Provide the [X, Y] coordinate of the cell's center where the given text is located.  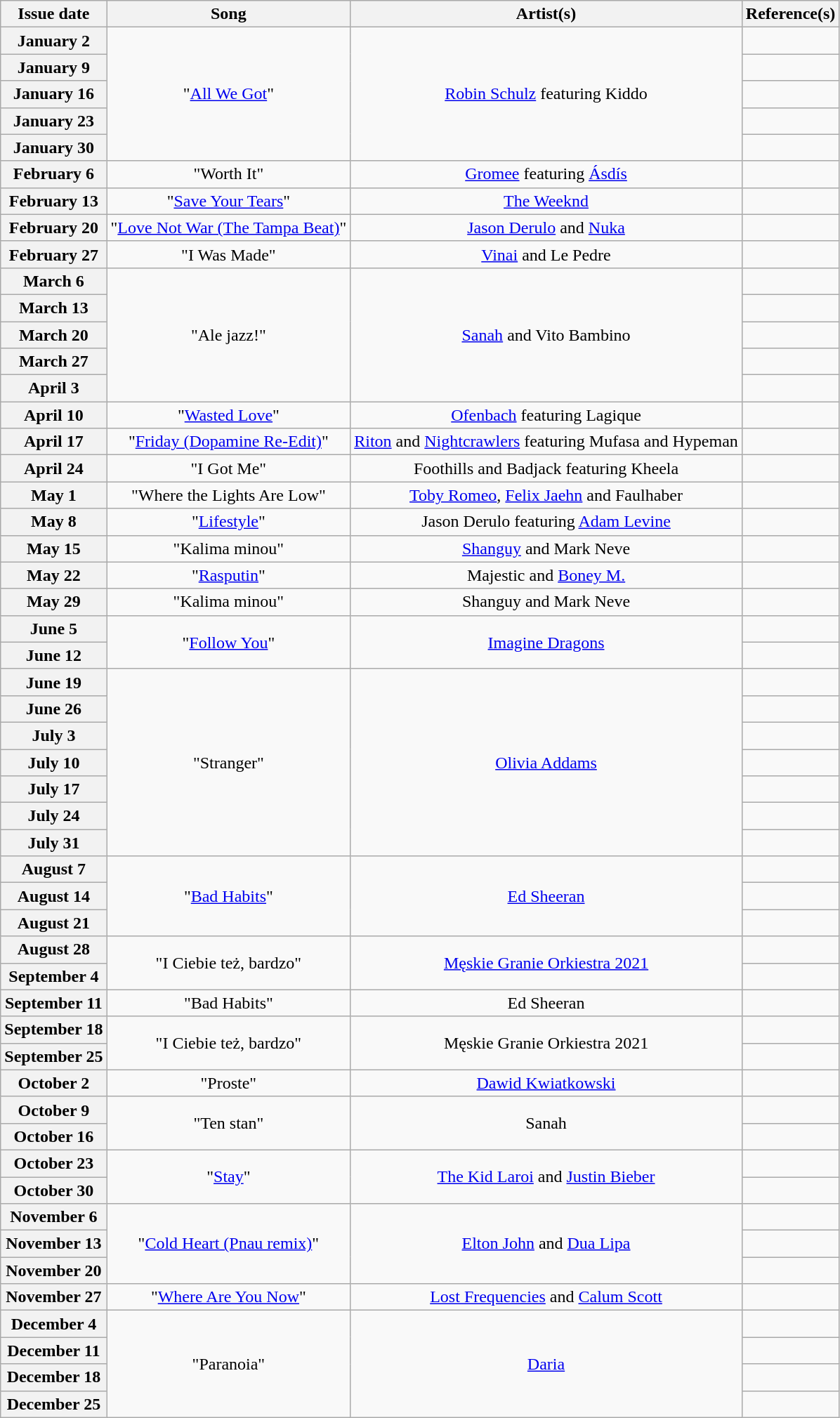
March 6 [53, 281]
January 9 [53, 67]
October 2 [53, 1083]
Elton John and Dua Lipa [546, 1244]
"Follow You" [229, 642]
April 24 [53, 468]
November 20 [53, 1271]
"Stay" [229, 1176]
April 17 [53, 442]
August 7 [53, 869]
June 12 [53, 655]
May 15 [53, 549]
August 21 [53, 923]
May 8 [53, 522]
March 20 [53, 335]
April 10 [53, 415]
October 30 [53, 1190]
The Weeknd [546, 201]
Reference(s) [791, 14]
September 25 [53, 1056]
January 16 [53, 94]
February 13 [53, 201]
"All We Got" [229, 94]
May 22 [53, 575]
January 30 [53, 147]
March 27 [53, 362]
"Proste" [229, 1083]
Issue date [53, 14]
October 23 [53, 1163]
September 11 [53, 1003]
"Lifestyle" [229, 522]
Robin Schulz featuring Kiddo [546, 94]
December 11 [53, 1351]
July 10 [53, 762]
Gromee featuring Ásdís [546, 174]
Ofenbach featuring Lagique [546, 415]
Artist(s) [546, 14]
Daria [546, 1364]
July 3 [53, 735]
Song [229, 14]
"Paranoia" [229, 1364]
November 6 [53, 1217]
February 20 [53, 228]
Foothills and Badjack featuring Kheela [546, 468]
June 5 [53, 629]
June 26 [53, 709]
"Save Your Tears" [229, 201]
Jason Derulo featuring Adam Levine [546, 522]
December 18 [53, 1377]
June 19 [53, 682]
March 13 [53, 308]
"Ale jazz!" [229, 334]
September 4 [53, 976]
April 3 [53, 388]
Majestic and Boney M. [546, 575]
Lost Frequencies and Calum Scott [546, 1297]
"Stranger" [229, 762]
Jason Derulo and Nuka [546, 228]
August 14 [53, 896]
October 16 [53, 1136]
"I Was Made" [229, 254]
May 1 [53, 495]
July 24 [53, 816]
"Where the Lights Are Low" [229, 495]
August 28 [53, 950]
"Friday (Dopamine Re-Edit)" [229, 442]
February 6 [53, 174]
"Worth It" [229, 174]
December 25 [53, 1404]
Sanah and Vito Bambino [546, 334]
May 29 [53, 602]
September 18 [53, 1030]
"Where Are You Now" [229, 1297]
Vinai and Le Pedre [546, 254]
"I Got Me" [229, 468]
"Love Not War (The Tampa Beat)" [229, 228]
November 27 [53, 1297]
February 27 [53, 254]
July 31 [53, 843]
July 17 [53, 789]
"Rasputin" [229, 575]
Imagine Dragons [546, 642]
Toby Romeo, Felix Jaehn and Faulhaber [546, 495]
October 9 [53, 1110]
Sanah [546, 1123]
Dawid Kwiatkowski [546, 1083]
The Kid Laroi and Justin Bieber [546, 1176]
"Cold Heart (Pnau remix)" [229, 1244]
November 13 [53, 1244]
January 2 [53, 41]
January 23 [53, 121]
December 4 [53, 1324]
"Ten stan" [229, 1123]
Riton and Nightcrawlers featuring Mufasa and Hypeman [546, 442]
Olivia Addams [546, 762]
"Wasted Love" [229, 415]
